Search for the cell housing the specified text and yield its [x, y] center coordinate. 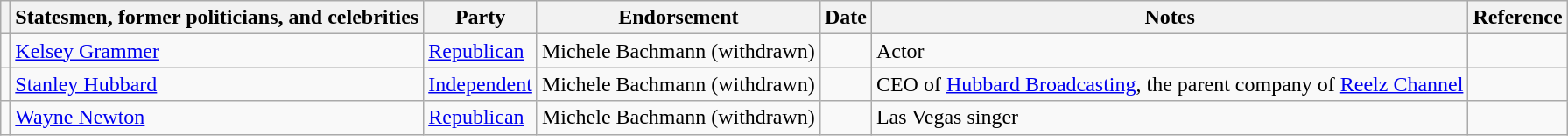
CEO of Hubbard Broadcasting, the parent company of Reelz Channel [1170, 84]
Actor [1170, 51]
Independent [481, 84]
Kelsey Grammer [217, 51]
Wayne Newton [217, 118]
Endorsement [678, 18]
Las Vegas singer [1170, 118]
Statesmen, former politicians, and celebrities [217, 18]
Stanley Hubbard [217, 84]
Party [481, 18]
Date [846, 18]
Notes [1170, 18]
Reference [1518, 18]
